Determine the [X, Y] coordinate at the center of the cell enclosing the given text.  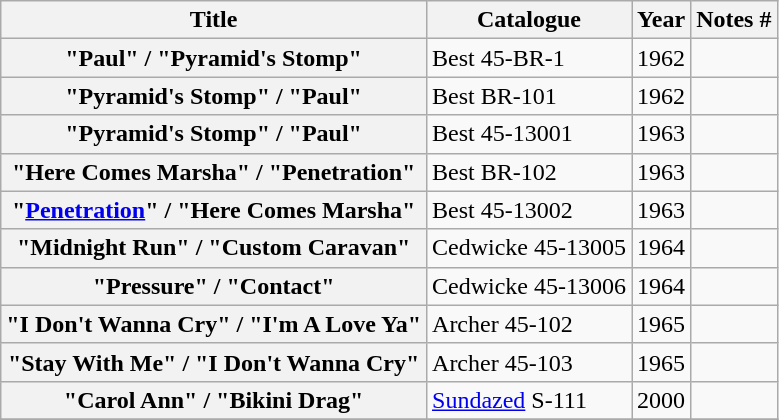
Catalogue [530, 20]
Best 45-BR-1 [530, 58]
Archer 45-103 [530, 362]
Year [662, 20]
Archer 45-102 [530, 324]
2000 [662, 400]
"Carol Ann" / "Bikini Drag" [214, 400]
Best BR-102 [530, 172]
Title [214, 20]
Cedwicke 45-13005 [530, 248]
Notes # [734, 20]
Best BR-101 [530, 96]
Best 45-13002 [530, 210]
"I Don't Wanna Cry" / "I'm A Love Ya" [214, 324]
"Stay With Me" / "I Don't Wanna Cry" [214, 362]
"Midnight Run" / "Custom Caravan" [214, 248]
"Paul" / "Pyramid's Stomp" [214, 58]
"Penetration" / "Here Comes Marsha" [214, 210]
"Pressure" / "Contact" [214, 286]
"Here Comes Marsha" / "Penetration" [214, 172]
Cedwicke 45-13006 [530, 286]
Sundazed S-111 [530, 400]
Best 45-13001 [530, 134]
